Find where the given text appears and provide that cell's center as (x, y) coordinate. 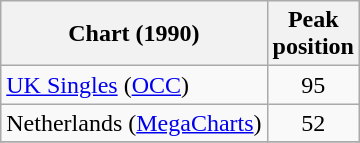
95 (313, 85)
Peakposition (313, 34)
UK Singles (OCC) (134, 85)
Chart (1990) (134, 34)
Netherlands (MegaCharts) (134, 123)
52 (313, 123)
